For the text-containing cell, return its midpoint in (x, y) coordinate format. 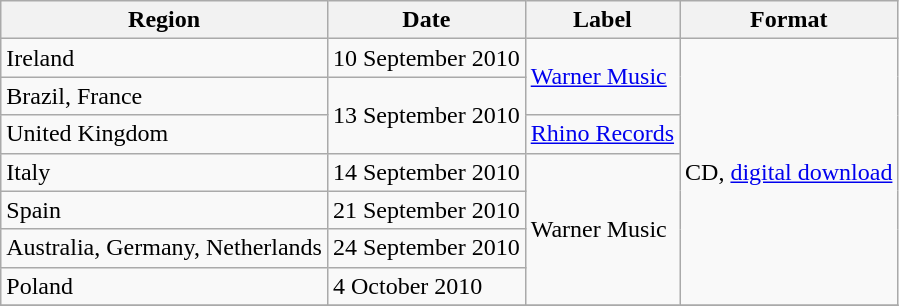
10 September 2010 (426, 58)
24 September 2010 (426, 248)
Date (426, 20)
Region (164, 20)
Australia, Germany, Netherlands (164, 248)
14 September 2010 (426, 172)
Format (789, 20)
Spain (164, 210)
United Kingdom (164, 134)
13 September 2010 (426, 115)
Label (602, 20)
Italy (164, 172)
Brazil, France (164, 96)
Rhino Records (602, 134)
21 September 2010 (426, 210)
Poland (164, 286)
Ireland (164, 58)
4 October 2010 (426, 286)
CD, digital download (789, 172)
